Identify which cell holds the provided text, then report its (x, y) central coordinate. 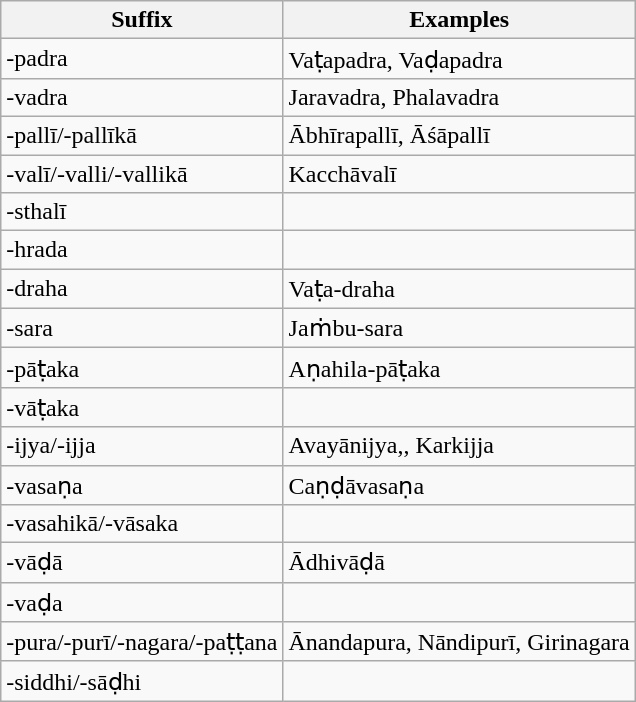
Vaṭa-draha (459, 289)
-vadra (142, 97)
-pura/-purī/-nagara/-paṭṭana (142, 642)
-valī/-valli/-vallikā (142, 173)
-vasaṇa (142, 485)
-vaḍa (142, 602)
Examples (459, 20)
-sara (142, 328)
Aṇahila-pāṭaka (459, 368)
-vasahikā/-vāsaka (142, 524)
-sthalī (142, 212)
-pallī/-pallīkā (142, 135)
Jaṁbu-sara (459, 328)
-padra (142, 59)
-vāṭaka (142, 407)
Kacchāvalī (459, 173)
-draha (142, 289)
Jaravadra, Phalavadra (459, 97)
Ābhīrapallī, Āśāpallī (459, 135)
Avayānijya,, Karkijja (459, 446)
Ādhivāḍā (459, 563)
Vaṭapadra, Vaḍapadra (459, 59)
-hrada (142, 250)
-pāṭaka (142, 368)
-vāḍā (142, 563)
Caṇḍāvasaṇa (459, 485)
Suffix (142, 20)
-ijya/-ijja (142, 446)
-siddhi/-sāḍhi (142, 681)
Ānandapura, Nāndipurī, Girinagara (459, 642)
